Provide the [x, y] coordinate of the cell's center where the given text is located.  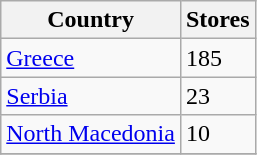
Country [91, 20]
10 [218, 134]
Serbia [91, 96]
Stores [218, 20]
North Macedonia [91, 134]
185 [218, 58]
23 [218, 96]
Greece [91, 58]
